Identify which cell holds the provided text, then report its [x, y] central coordinate. 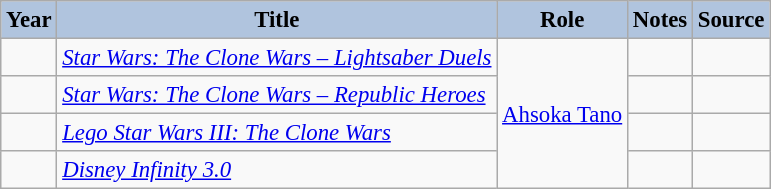
Star Wars: The Clone Wars – Republic Heroes [277, 95]
Role [562, 20]
Star Wars: The Clone Wars – Lightsaber Duels [277, 58]
Notes [660, 20]
Source [732, 20]
Ahsoka Tano [562, 114]
Title [277, 20]
Lego Star Wars III: The Clone Wars [277, 133]
Disney Infinity 3.0 [277, 170]
Year [29, 20]
